Detect which cell encompasses the target text, then output its [x, y] center coordinate. 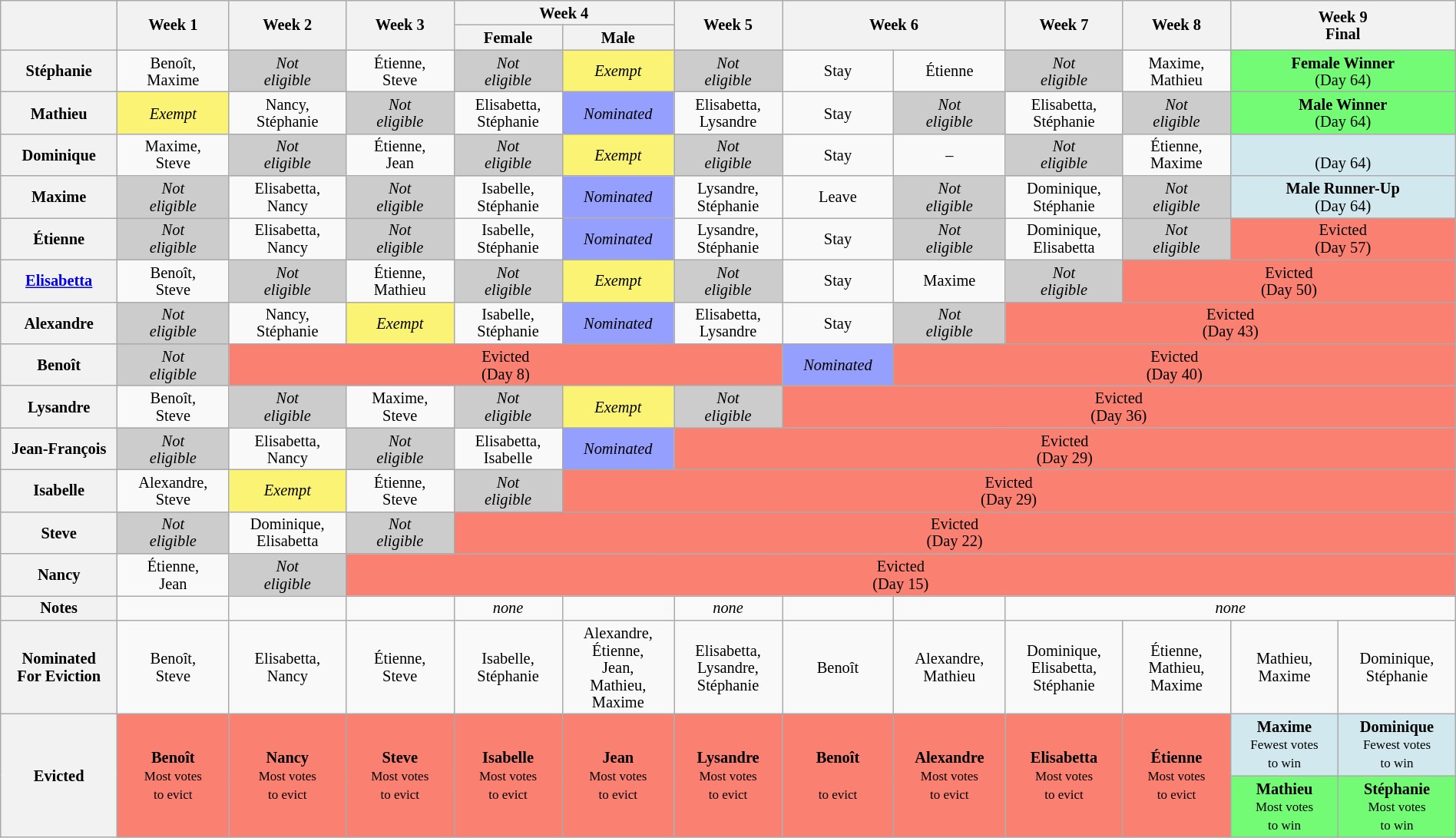
Female Winner(Day 64) [1342, 71]
Leave [839, 197]
NominatedFor Eviction [59, 667]
Notes [59, 608]
Elisabetta,Lysandre,Stéphanie [728, 667]
Benoît,Maxime [174, 71]
Isabelle Most votesto evict [508, 776]
– [949, 155]
Male [618, 37]
Nancy Most votesto evict [287, 776]
Benoît to evict [839, 776]
Elisabetta,Isabelle [508, 449]
Evicted(Day 43) [1230, 323]
Evicted(Day 36) [1120, 407]
Week 5 [728, 25]
(Day 64) [1342, 155]
Elisabetta [59, 281]
Alexandre [59, 323]
Week 7 [1064, 25]
Elisabetta Most votesto evict [1064, 776]
Alexandre,Étienne,Jean,Mathieu,Maxime [618, 667]
Dominique [59, 155]
Week 3 [399, 25]
Evicted(Day 50) [1289, 281]
Maxime,Mathieu [1176, 71]
Steve Most votesto evict [399, 776]
Alexandre,Mathieu [949, 667]
Week 1 [174, 25]
Week 4 [564, 12]
Steve [59, 533]
Étienne,Mathieu [399, 281]
Lysandre [59, 407]
Étienne,Mathieu,Maxime [1176, 667]
Stéphanie [59, 71]
Evicted(Day 40) [1174, 364]
Mathieu [59, 112]
Isabelle [59, 490]
Dominique Fewest votesto win [1397, 745]
Week 2 [287, 25]
Evicted(Day 15) [900, 575]
Étienne Most votesto evict [1176, 776]
Alexandre,Steve [174, 490]
Stéphanie Most votesto win [1397, 807]
Jean Most votesto evict [618, 776]
Mathieu Most votesto win [1284, 807]
Evicted(Day 57) [1342, 238]
Benoît Most votesto evict [174, 776]
Étienne,Maxime [1176, 155]
Week 8 [1176, 25]
Female [508, 37]
Week 6 [894, 25]
Male Runner-Up(Day 64) [1342, 197]
Male Winner(Day 64) [1342, 112]
Evicted [59, 776]
Maxime Fewest votesto win [1284, 745]
Mathieu,Maxime [1284, 667]
Dominique,Elisabetta,Stéphanie [1064, 667]
Week 9Final [1342, 25]
Alexandre Most votesto evict [949, 776]
Nancy [59, 575]
Lysandre Most votesto evict [728, 776]
Jean-François [59, 449]
Evicted(Day 8) [505, 364]
Evicted(Day 22) [955, 533]
